Scan for the cell matching the given text and deliver its [x, y] coordinate at center. 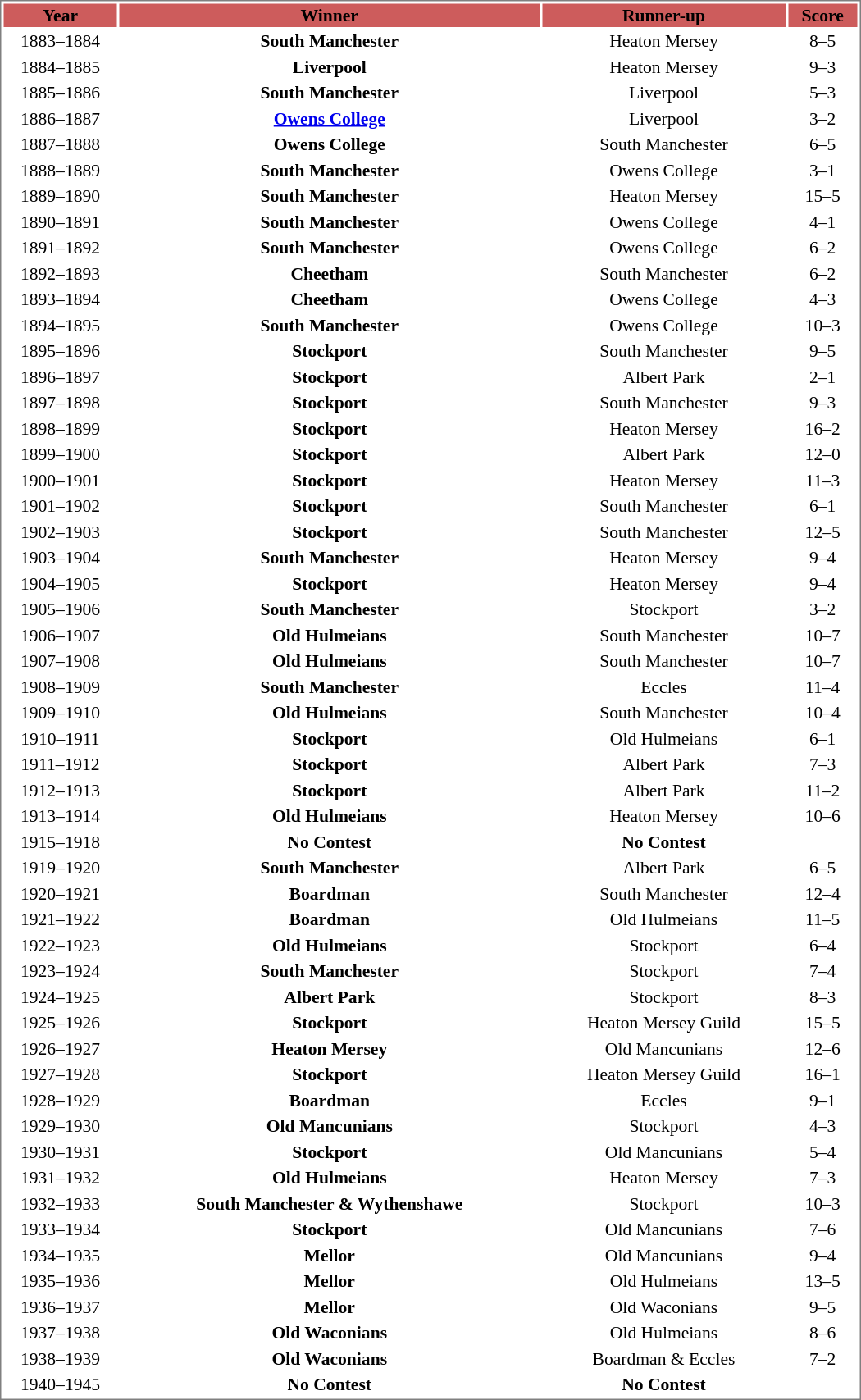
1925–1926 [60, 1023]
5–4 [823, 1151]
1935–1936 [60, 1281]
1924–1925 [60, 997]
1933–1934 [60, 1229]
1906–1907 [60, 635]
16–2 [823, 428]
1901–1902 [60, 506]
1915–1918 [60, 841]
1904–1905 [60, 584]
1898–1899 [60, 428]
8–5 [823, 41]
1907–1908 [60, 661]
Runner-up [664, 15]
1905–1906 [60, 609]
1919–1920 [60, 868]
1928–1929 [60, 1101]
1886–1887 [60, 118]
11–2 [823, 791]
1896–1897 [60, 377]
7–4 [823, 971]
1912–1913 [60, 791]
1887–1888 [60, 144]
1893–1894 [60, 299]
1927–1928 [60, 1074]
11–4 [823, 687]
1885–1886 [60, 93]
1940–1945 [60, 1384]
16–1 [823, 1074]
1902–1903 [60, 531]
11–5 [823, 919]
12–0 [823, 454]
South Manchester & Wythenshawe [330, 1204]
1922–1923 [60, 945]
1892–1893 [60, 274]
Score [823, 15]
1932–1933 [60, 1204]
7–6 [823, 1229]
1921–1922 [60, 919]
13–5 [823, 1281]
9–1 [823, 1101]
1883–1884 [60, 41]
1913–1914 [60, 816]
8–3 [823, 997]
1926–1927 [60, 1048]
1889–1890 [60, 196]
Winner [330, 15]
3–1 [823, 171]
1930–1931 [60, 1151]
2–1 [823, 377]
10–4 [823, 713]
Boardman & Eccles [664, 1358]
1909–1910 [60, 713]
1903–1904 [60, 558]
7–2 [823, 1358]
11–3 [823, 481]
1938–1939 [60, 1358]
6–4 [823, 945]
1923–1924 [60, 971]
1891–1892 [60, 248]
1895–1896 [60, 351]
1931–1932 [60, 1178]
1890–1891 [60, 221]
1934–1935 [60, 1255]
1920–1921 [60, 894]
4–1 [823, 221]
1884–1885 [60, 67]
5–3 [823, 93]
Year [60, 15]
12–4 [823, 894]
1937–1938 [60, 1333]
1888–1889 [60, 171]
1911–1912 [60, 764]
1899–1900 [60, 454]
12–6 [823, 1048]
1908–1909 [60, 687]
1900–1901 [60, 481]
1910–1911 [60, 738]
12–5 [823, 531]
1894–1895 [60, 325]
1929–1930 [60, 1126]
1936–1937 [60, 1307]
8–6 [823, 1333]
1897–1898 [60, 403]
10–6 [823, 816]
